Scan for the cell matching the given text and deliver its [x, y] coordinate at center. 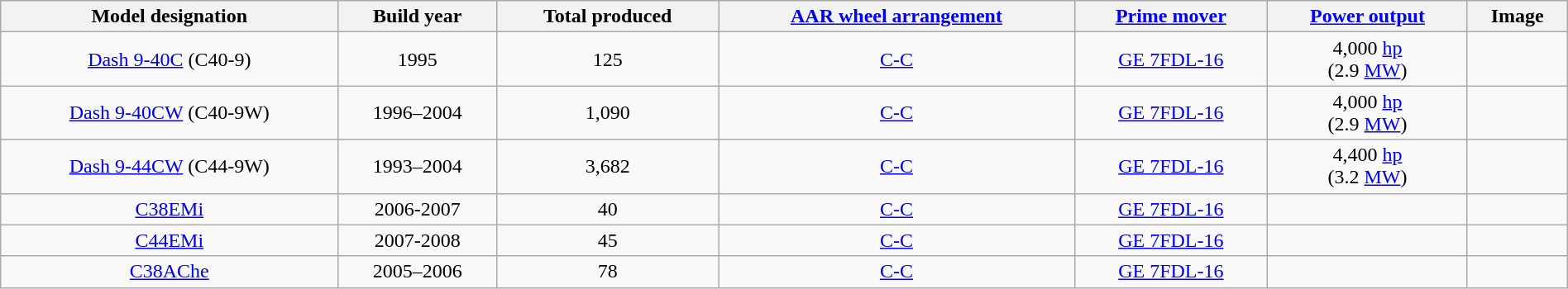
Image [1517, 17]
4,400 hp(3.2 MW) [1368, 167]
1996–2004 [418, 112]
C38EMi [170, 209]
Total produced [608, 17]
40 [608, 209]
45 [608, 240]
C44EMi [170, 240]
Dash 9-44CW (C44-9W) [170, 167]
2005–2006 [418, 272]
2006-2007 [418, 209]
Dash 9-40CW (C40-9W) [170, 112]
AAR wheel arrangement [896, 17]
78 [608, 272]
1,090 [608, 112]
Power output [1368, 17]
3,682 [608, 167]
Prime mover [1171, 17]
1995 [418, 59]
Dash 9-40C (C40-9) [170, 59]
C38AChe [170, 272]
2007-2008 [418, 240]
Model designation [170, 17]
1993–2004 [418, 167]
Build year [418, 17]
125 [608, 59]
